Return the (X, Y) coordinate for the center point of the cell that contains the specified text.  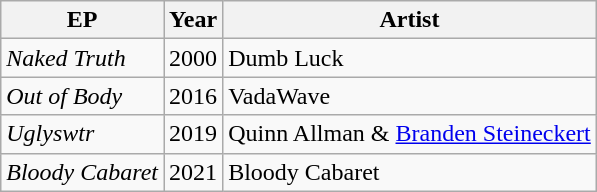
Quinn Allman & Branden Steineckert (410, 134)
Year (194, 20)
2000 (194, 58)
Naked Truth (82, 58)
Uglyswtr (82, 134)
Out of Body (82, 96)
2019 (194, 134)
Dumb Luck (410, 58)
Artist (410, 20)
2016 (194, 96)
VadaWave (410, 96)
EP (82, 20)
2021 (194, 172)
